Identify which cell holds the provided text, then report its (x, y) central coordinate. 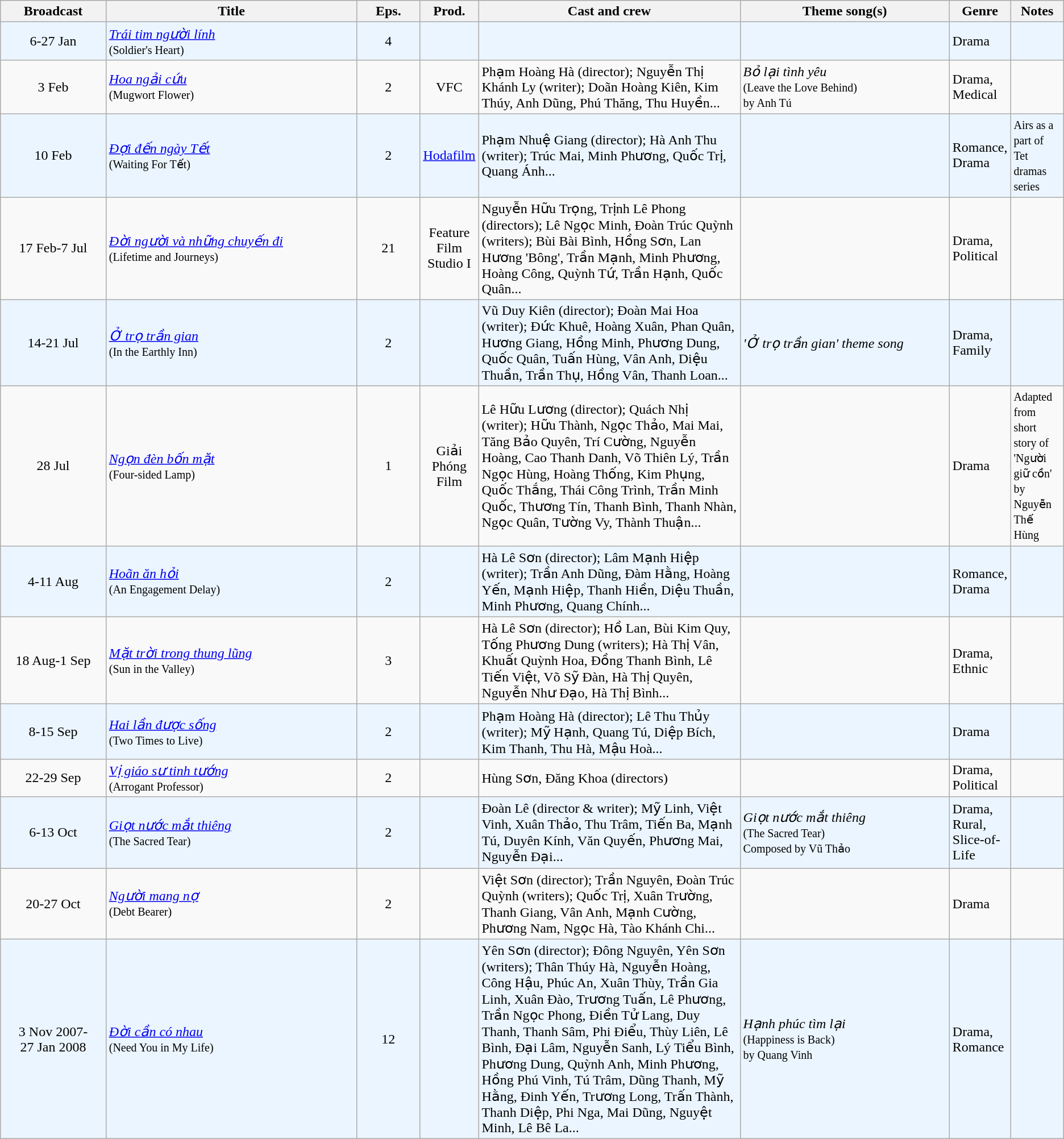
3 Nov 2007-27 Jan 2008 (53, 1039)
Ở trọ trần gian (In the Earthly Inn) (231, 343)
28 Jul (53, 466)
Hoãn ăn hỏi (An Engagement Delay) (231, 581)
Người mang nợ (Debt Bearer) (231, 904)
Giọt nước mắt thiêng (The Sacred Tear) (231, 832)
Eps. (389, 11)
17 Feb-7 Jul (53, 248)
Drama, Medical (980, 86)
14-21 Jul (53, 343)
10 Feb (53, 155)
8-15 Sep (53, 732)
Hạnh phúc tìm lại(Happiness is Back)by Quang Vinh (845, 1039)
Vị giáo sư tinh tướng (Arrogant Professor) (231, 778)
3 Feb (53, 86)
Giải Phóng Film (449, 466)
Cast and crew (609, 11)
Mặt trời trong thung lũng (Sun in the Valley) (231, 660)
Hùng Sơn, Đăng Khoa (directors) (609, 778)
12 (389, 1039)
Đời người và những chuyến đi (Lifetime and Journeys) (231, 248)
Phạm Hoàng Hà (director); Lê Thu Thủy (writer); Mỹ Hạnh, Quang Tú, Diệp Bích, Kim Thanh, Thu Hà, Mậu Hoà... (609, 732)
Hoa ngải cứu (Mugwort Flower) (231, 86)
Prod. (449, 11)
Drama, Romance (980, 1039)
Giọt nước mắt thiêng(The Sacred Tear)Composed by Vũ Thảo (845, 832)
Đợi đến ngày Tết (Waiting For Tết) (231, 155)
Phạm Hoàng Hà (director); Nguyễn Thị Khánh Ly (writer); Doãn Hoàng Kiên, Kim Thúy, Anh Dũng, Phú Thăng, Thu Huyền... (609, 86)
Adapted from short story of 'Người giữ cồn' by Nguyễn Thế Hùng (1037, 466)
Bỏ lại tình yêu(Leave the Love Behind)by Anh Tú (845, 86)
Phạm Nhuệ Giang (director); Hà Anh Thu (writer); Trúc Mai, Minh Phương, Quốc Trị, Quang Ánh... (609, 155)
21 (389, 248)
Title (231, 11)
VFC (449, 86)
Hodafilm (449, 155)
18 Aug-1 Sep (53, 660)
4 (389, 41)
Drama, Rural, Slice-of-Life (980, 832)
22-29 Sep (53, 778)
6-27 Jan (53, 41)
Broadcast (53, 11)
Feature Film Studio I (449, 248)
6-13 Oct (53, 832)
Đoàn Lê (director & writer); Mỹ Linh, Việt Vinh, Xuân Thảo, Thu Trâm, Tiến Ba, Mạnh Tú, Duyên Kính, Văn Quyến, Phương Mai, Nguyễn Đại... (609, 832)
20-27 Oct (53, 904)
Hà Lê Sơn (director); Lâm Mạnh Hiệp (writer); Trần Anh Dũng, Đàm Hằng, Hoàng Yến, Mạnh Hiệp, Thanh Hiền, Diệu Thuần, Minh Phương, Quang Chính... (609, 581)
Hai lần được sống (Two Times to Live) (231, 732)
Notes (1037, 11)
Drama, Ethnic (980, 660)
Theme song(s) (845, 11)
4-11 Aug (53, 581)
Airs as a part of Tet dramas series (1037, 155)
Ngọn đèn bốn mặt (Four-sided Lamp) (231, 466)
3 (389, 660)
'Ở trọ trần gian' theme song (845, 343)
Drama, Family (980, 343)
1 (389, 466)
Genre (980, 11)
Đời cần có nhau (Need You in My Life) (231, 1039)
Trái tim người lính (Soldier's Heart) (231, 41)
